For the text-containing cell, return its midpoint in (X, Y) coordinate format. 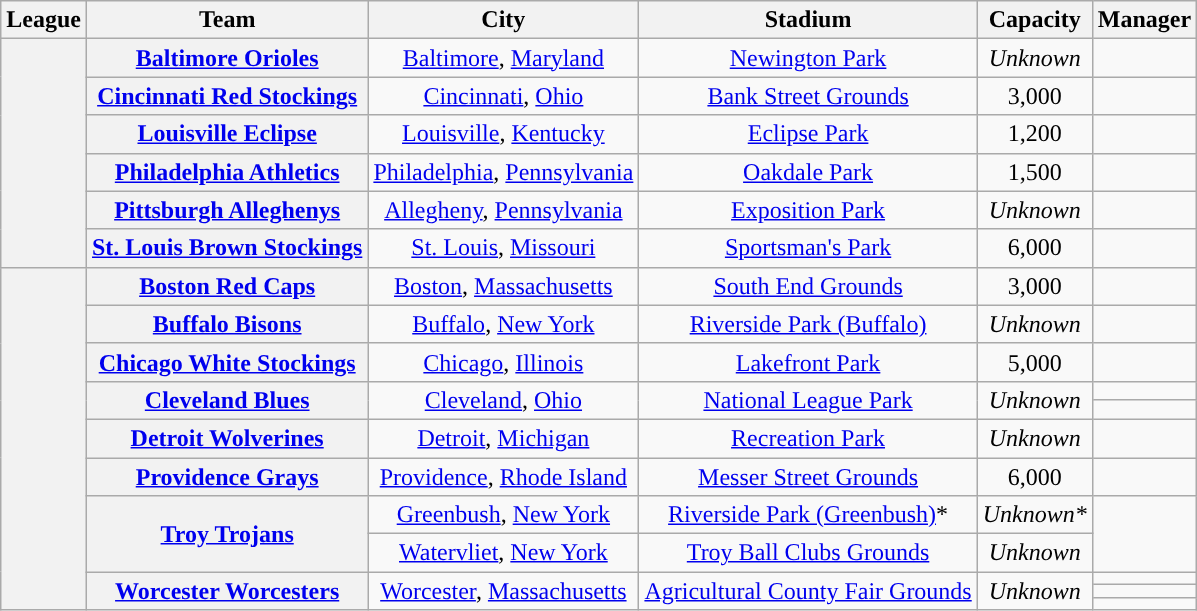
Pittsburgh Alleghenys (226, 210)
Buffalo Bisons (226, 324)
Team (226, 20)
Stadium (808, 20)
League (44, 20)
Lakefront Park (808, 362)
Chicago White Stockings (226, 362)
Cincinnati Red Stockings (226, 96)
Cleveland Blues (226, 400)
Boston Red Caps (226, 286)
1,200 (1034, 134)
1,500 (1034, 172)
Baltimore Orioles (226, 58)
St. Louis Brown Stockings (226, 248)
National League Park (808, 400)
Watervliet, New York (504, 553)
Bank Street Grounds (808, 96)
Providence, Rhode Island (504, 477)
St. Louis, Missouri (504, 248)
Exposition Park (808, 210)
Buffalo, New York (504, 324)
South End Grounds (808, 286)
Chicago, Illinois (504, 362)
Riverside Park (Buffalo) (808, 324)
Riverside Park (Greenbush)* (808, 515)
Worcester Worcesters (226, 591)
Cleveland, Ohio (504, 400)
Detroit Wolverines (226, 438)
Troy Trojans (226, 534)
Louisville Eclipse (226, 134)
Capacity (1034, 20)
Baltimore, Maryland (504, 58)
Philadelphia Athletics (226, 172)
Newington Park (808, 58)
Detroit, Michigan (504, 438)
Providence Grays (226, 477)
Worcester, Massachusetts (504, 591)
Agricultural County Fair Grounds (808, 591)
Cincinnati, Ohio (504, 96)
Manager (1144, 20)
Eclipse Park (808, 134)
Sportsman's Park (808, 248)
Messer Street Grounds (808, 477)
Louisville, Kentucky (504, 134)
5,000 (1034, 362)
Philadelphia, Pennsylvania (504, 172)
City (504, 20)
Unknown* (1034, 515)
Boston, Massachusetts (504, 286)
Troy Ball Clubs Grounds (808, 553)
Oakdale Park (808, 172)
Allegheny, Pennsylvania (504, 210)
Greenbush, New York (504, 515)
Recreation Park (808, 438)
